From the cell containing the given text, extract its center point as (X, Y) coordinate. 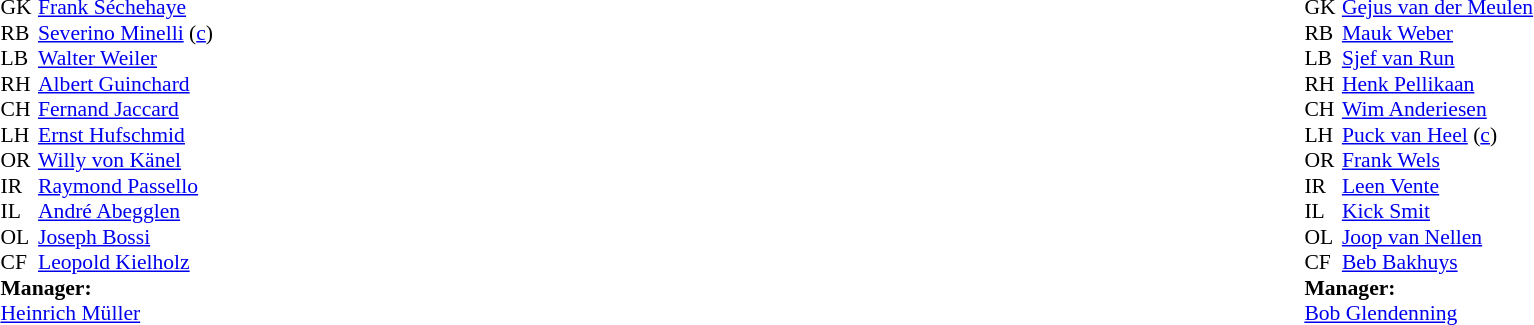
Leen Vente (1438, 186)
Joop van Nellen (1438, 237)
Beb Bakhuys (1438, 263)
Leopold Kielholz (126, 263)
Joseph Bossi (126, 237)
Ernst Hufschmid (126, 135)
Kick Smit (1438, 211)
Henk Pellikaan (1438, 84)
Sjef van Run (1438, 59)
Puck van Heel (c) (1438, 135)
Raymond Passello (126, 186)
Mauk Weber (1438, 33)
Frank Wels (1438, 161)
Walter Weiler (126, 59)
Willy von Känel (126, 161)
Severino Minelli (c) (126, 33)
Wim Anderiesen (1438, 109)
Albert Guinchard (126, 84)
Fernand Jaccard (126, 109)
André Abegglen (126, 211)
